Identify which cell holds the provided text, then report its (X, Y) central coordinate. 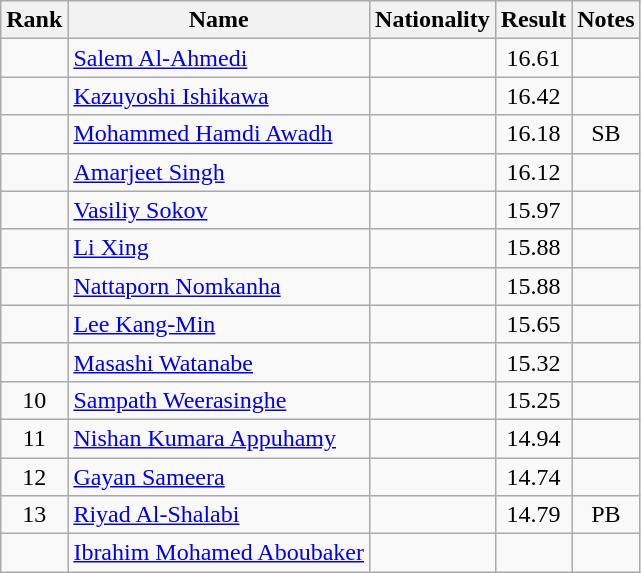
Mohammed Hamdi Awadh (219, 134)
15.25 (533, 400)
16.61 (533, 58)
16.18 (533, 134)
Nishan Kumara Appuhamy (219, 438)
11 (34, 438)
PB (606, 515)
Lee Kang-Min (219, 324)
Riyad Al-Shalabi (219, 515)
13 (34, 515)
15.97 (533, 210)
Nationality (433, 20)
15.65 (533, 324)
Ibrahim Mohamed Aboubaker (219, 553)
10 (34, 400)
12 (34, 477)
Result (533, 20)
14.94 (533, 438)
15.32 (533, 362)
14.74 (533, 477)
Li Xing (219, 248)
Nattaporn Nomkanha (219, 286)
SB (606, 134)
Vasiliy Sokov (219, 210)
Amarjeet Singh (219, 172)
Notes (606, 20)
16.12 (533, 172)
16.42 (533, 96)
Rank (34, 20)
Sampath Weerasinghe (219, 400)
Gayan Sameera (219, 477)
Kazuyoshi Ishikawa (219, 96)
14.79 (533, 515)
Masashi Watanabe (219, 362)
Salem Al-Ahmedi (219, 58)
Name (219, 20)
